Find where the given text appears and provide that cell's center as (x, y) coordinate. 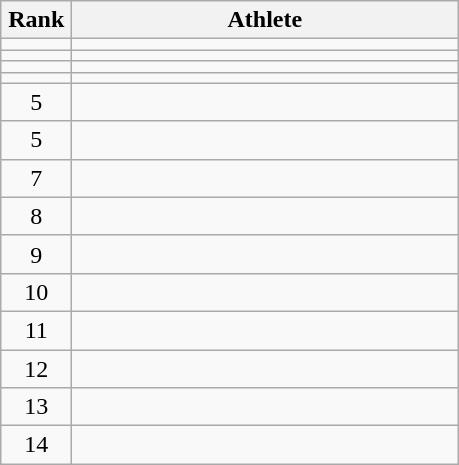
Athlete (265, 20)
8 (36, 216)
10 (36, 292)
12 (36, 369)
7 (36, 178)
14 (36, 445)
9 (36, 254)
Rank (36, 20)
11 (36, 330)
13 (36, 407)
